From the cell containing the given text, extract its center point as (x, y) coordinate. 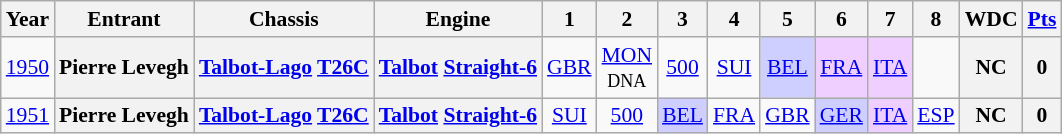
Pts (1042, 19)
4 (734, 19)
WDC (992, 19)
2 (628, 19)
1950 (28, 68)
7 (890, 19)
GER (842, 116)
3 (682, 19)
MONDNA (628, 68)
1 (570, 19)
5 (788, 19)
Engine (458, 19)
ESP (936, 116)
Year (28, 19)
8 (936, 19)
Entrant (124, 19)
1951 (28, 116)
6 (842, 19)
Chassis (284, 19)
